From the cell containing the given text, extract its center point as (x, y) coordinate. 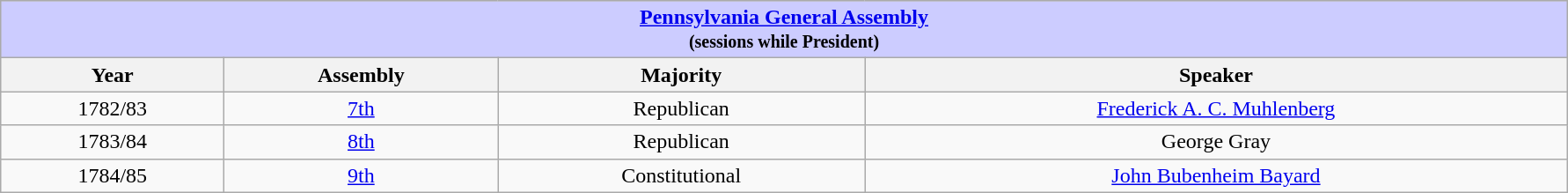
1784/85 (113, 175)
George Gray (1216, 142)
9th (361, 175)
1782/83 (113, 108)
Constitutional (681, 175)
1783/84 (113, 142)
Year (113, 75)
Assembly (361, 75)
8th (361, 142)
7th (361, 108)
Majority (681, 75)
Speaker (1216, 75)
John Bubenheim Bayard (1216, 175)
Pennsylvania General Assembly (sessions while President) (785, 30)
Frederick A. C. Muhlenberg (1216, 108)
